Determine the (x, y) coordinate at the center of the cell enclosing the given text.  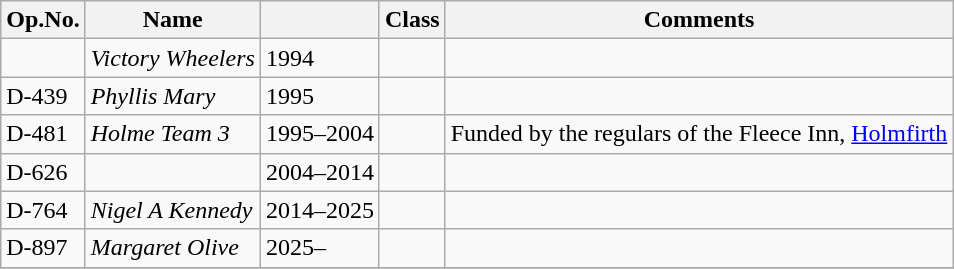
D-764 (43, 210)
Op.No. (43, 20)
D-897 (43, 248)
2014–2025 (320, 210)
D-481 (43, 134)
D-439 (43, 96)
1995 (320, 96)
Class (412, 20)
Comments (699, 20)
1994 (320, 58)
Name (172, 20)
Funded by the regulars of the Fleece Inn, Holmfirth (699, 134)
2025– (320, 248)
Nigel A Kennedy (172, 210)
Victory Wheelers (172, 58)
Phyllis Mary (172, 96)
2004–2014 (320, 172)
Holme Team 3 (172, 134)
D-626 (43, 172)
Margaret Olive (172, 248)
1995–2004 (320, 134)
